For the text-containing cell, return its midpoint in [x, y] coordinate format. 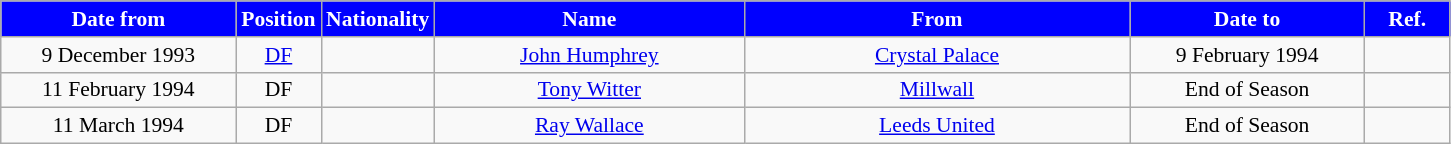
Crystal Palace [936, 55]
From [936, 19]
9 December 1993 [118, 55]
Leeds United [936, 126]
Ref. [1408, 19]
Tony Witter [589, 90]
9 February 1994 [1248, 55]
11 March 1994 [118, 126]
Ray Wallace [589, 126]
Name [589, 19]
John Humphrey [589, 55]
11 February 1994 [118, 90]
Position [278, 19]
Date from [118, 19]
Millwall [936, 90]
Nationality [378, 19]
Date to [1248, 19]
